Determine the [X, Y] coordinate at the center of the cell enclosing the given text.  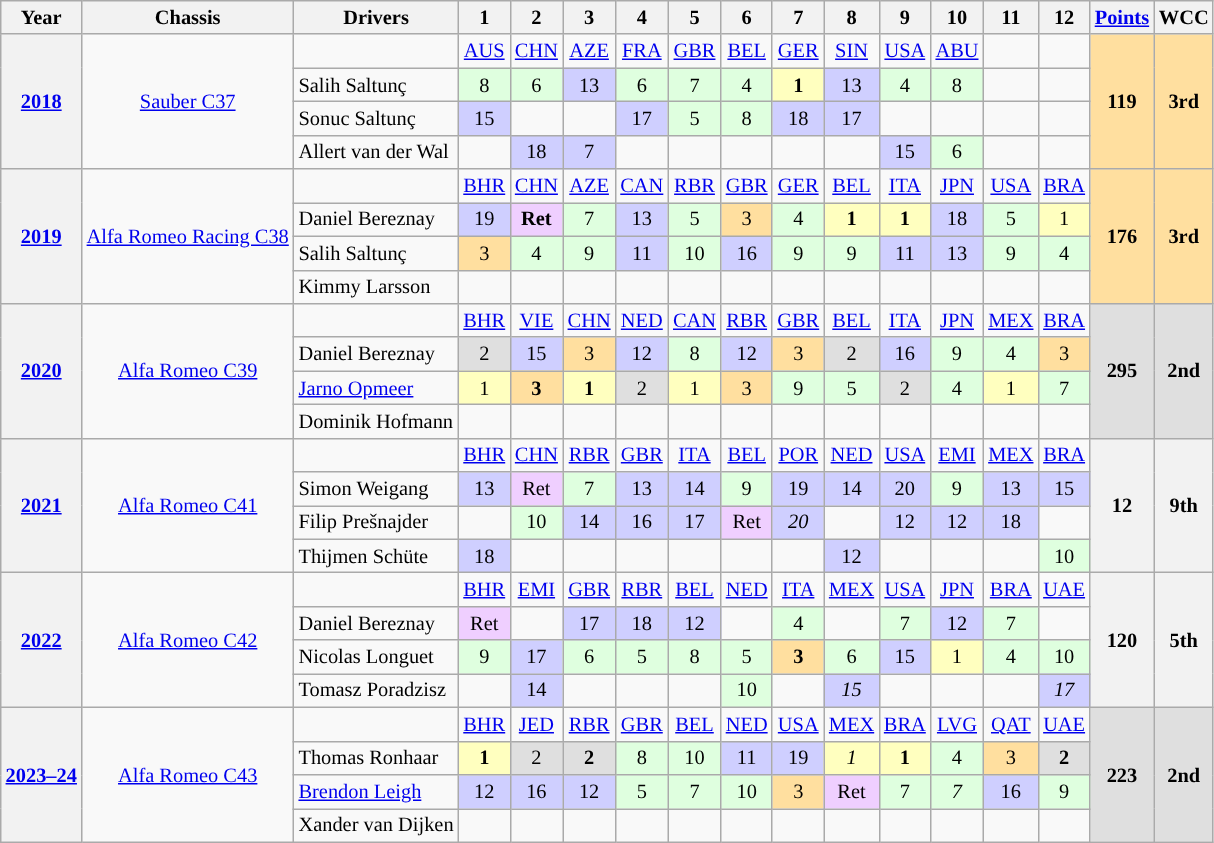
Chassis [188, 17]
2020 [42, 370]
JED [536, 724]
Sonuc Saltunç [376, 118]
POR [798, 455]
Thijmen Schüte [376, 556]
LVG [958, 724]
2021 [42, 506]
VIE [536, 320]
ABU [958, 51]
Year [42, 17]
120 [1122, 640]
5th [1184, 640]
176 [1122, 236]
Alfa Romeo Racing C38 [188, 236]
Alfa Romeo C43 [188, 774]
2023–24 [42, 774]
295 [1122, 370]
9th [1184, 506]
Alfa Romeo C39 [188, 370]
Points [1122, 17]
AUS [484, 51]
FRA [642, 51]
Filip Prešnajder [376, 522]
2019 [42, 236]
Alfa Romeo C41 [188, 506]
119 [1122, 102]
2022 [42, 640]
WCC [1184, 17]
Dominik Hofmann [376, 421]
2018 [42, 102]
Drivers [376, 17]
Sauber C37 [188, 102]
Simon Weigang [376, 489]
Xander van Dijken [376, 825]
Tomasz Poradzisz [376, 690]
Thomas Ronhaar [376, 758]
Kimmy Larsson [376, 287]
Brendon Leigh [376, 791]
Nicolas Longuet [376, 657]
223 [1122, 774]
Allert van der Wal [376, 152]
SIN [852, 51]
Alfa Romeo C42 [188, 640]
Jarno Opmeer [376, 388]
QAT [1010, 724]
